From the cell containing the given text, extract its center point as [x, y] coordinate. 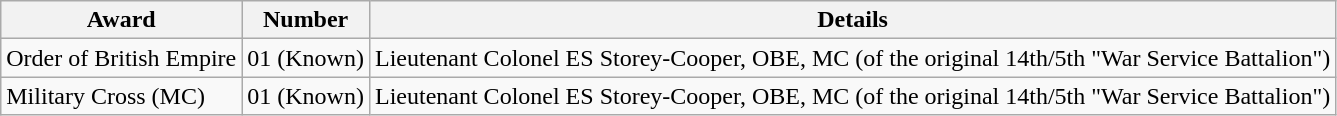
Award [122, 20]
Order of British Empire [122, 58]
Military Cross (MC) [122, 96]
Number [306, 20]
Details [852, 20]
